For the text-containing cell, return its midpoint in [X, Y] coordinate format. 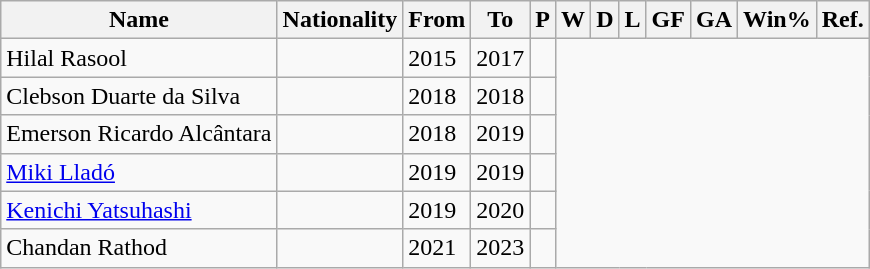
Chandan Rathod [139, 248]
2020 [500, 210]
Emerson Ricardo Alcântara [139, 134]
GF [668, 20]
Ref. [842, 20]
Win% [778, 20]
Nationality [340, 20]
2015 [437, 58]
Kenichi Yatsuhashi [139, 210]
GA [714, 20]
Clebson Duarte da Silva [139, 96]
2023 [500, 248]
Miki Lladó [139, 172]
Name [139, 20]
P [543, 20]
2021 [437, 248]
D [605, 20]
From [437, 20]
W [574, 20]
L [632, 20]
2017 [500, 58]
To [500, 20]
Hilal Rasool [139, 58]
